For the text-containing cell, return its midpoint in (x, y) coordinate format. 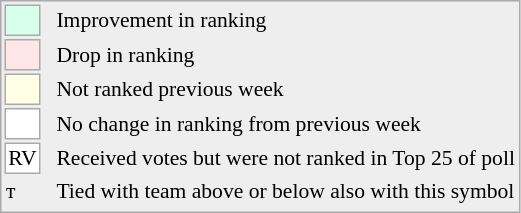
Not ranked previous week (286, 90)
RV (22, 158)
т (22, 191)
Drop in ranking (286, 55)
No change in ranking from previous week (286, 124)
Tied with team above or below also with this symbol (286, 191)
Received votes but were not ranked in Top 25 of poll (286, 158)
Improvement in ranking (286, 20)
